Locate the cell with the specified text and output its [X, Y] center coordinate. 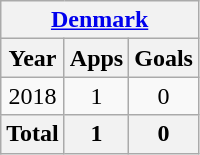
Denmark [100, 20]
Apps [96, 58]
Goals [164, 58]
Year [33, 58]
Total [33, 134]
2018 [33, 96]
